From the cell containing the given text, extract its center point as (x, y) coordinate. 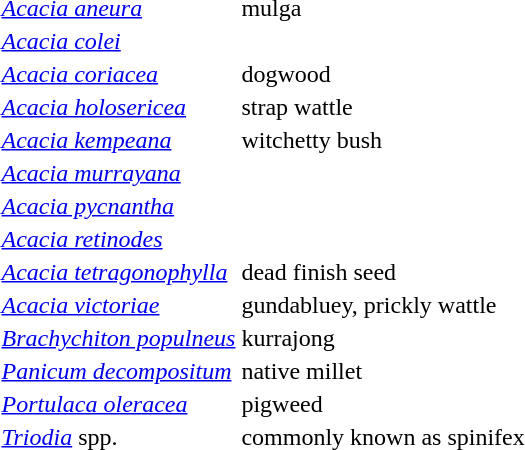
Acacia murrayana (118, 173)
Acacia kempeana (118, 140)
Acacia retinodes (118, 239)
Brachychiton populneus (118, 338)
Acacia colei (118, 41)
Panicum decompositum (118, 371)
Acacia tetragonophylla (118, 272)
Acacia pycnantha (118, 206)
Acacia victoriae (118, 305)
Acacia holosericea (118, 107)
Acacia coriacea (118, 74)
Portulaca oleracea (118, 404)
